Output the [x, y] coordinate of the center of the cell containing the given text.  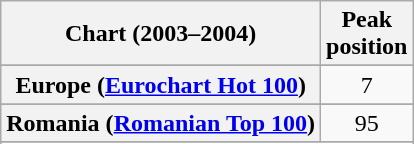
Romania (Romanian Top 100) [161, 123]
7 [367, 85]
Europe (Eurochart Hot 100) [161, 85]
95 [367, 123]
Chart (2003–2004) [161, 34]
Peakposition [367, 34]
